Pinpoint the cell where the given text exists, returning its [x, y] midpoint coordinate. 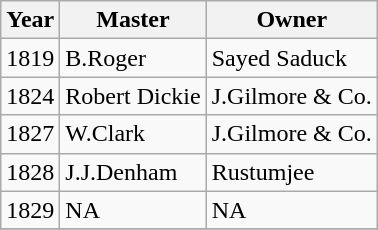
1827 [30, 134]
J.J.Denham [133, 172]
Robert Dickie [133, 96]
Owner [292, 20]
Sayed Saduck [292, 58]
Year [30, 20]
1828 [30, 172]
Master [133, 20]
W.Clark [133, 134]
Rustumjee [292, 172]
B.Roger [133, 58]
1829 [30, 210]
1824 [30, 96]
1819 [30, 58]
